Output the (X, Y) coordinate of the center of the cell containing the given text.  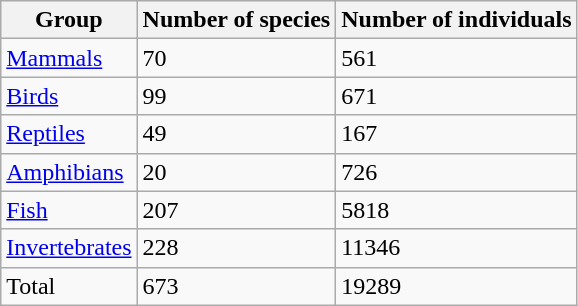
673 (236, 286)
70 (236, 58)
5818 (456, 210)
11346 (456, 248)
671 (456, 96)
Group (69, 20)
20 (236, 172)
207 (236, 210)
Amphibians (69, 172)
Number of individuals (456, 20)
49 (236, 134)
Fish (69, 210)
Invertebrates (69, 248)
Birds (69, 96)
19289 (456, 286)
Reptiles (69, 134)
561 (456, 58)
167 (456, 134)
Total (69, 286)
99 (236, 96)
Number of species (236, 20)
726 (456, 172)
Mammals (69, 58)
228 (236, 248)
